Identify which cell holds the provided text, then report its (x, y) central coordinate. 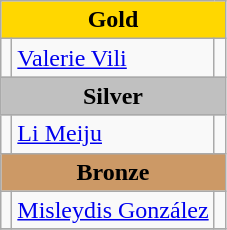
Li Meiju (113, 134)
Gold (113, 20)
Silver (113, 96)
Bronze (113, 172)
Misleydis González (113, 210)
Valerie Vili (113, 58)
